Pinpoint the cell where the given text exists, returning its [x, y] midpoint coordinate. 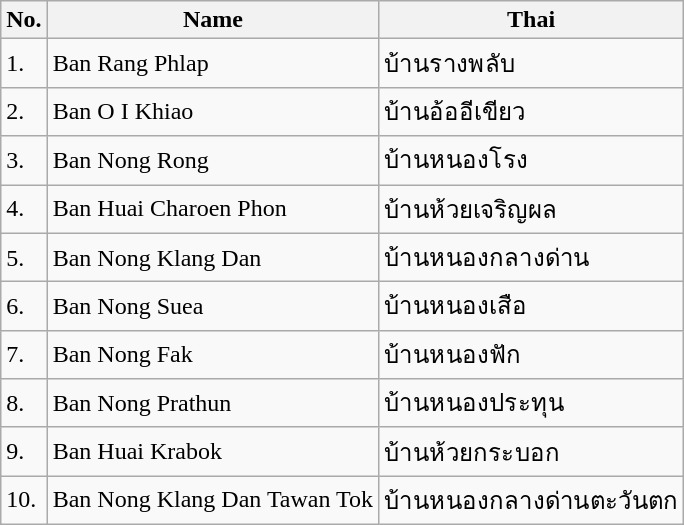
บ้านหนองกลางด่านตะวันตก [532, 500]
4. [24, 208]
Ban O I Khiao [212, 112]
Ban Nong Fak [212, 354]
5. [24, 258]
บ้านหนองฟัก [532, 354]
บ้านรางพลับ [532, 64]
บ้านหนองประทุน [532, 404]
3. [24, 160]
6. [24, 306]
บ้านห้วยเจริญผล [532, 208]
Ban Nong Klang Dan [212, 258]
บ้านหนองกลางด่าน [532, 258]
Ban Rang Phlap [212, 64]
9. [24, 452]
7. [24, 354]
8. [24, 404]
บ้านหนองโรง [532, 160]
บ้านอ้ออีเขียว [532, 112]
Ban Huai Charoen Phon [212, 208]
2. [24, 112]
Ban Nong Prathun [212, 404]
Ban Huai Krabok [212, 452]
Ban Nong Suea [212, 306]
Name [212, 20]
10. [24, 500]
บ้านหนองเสือ [532, 306]
บ้านห้วยกระบอก [532, 452]
No. [24, 20]
Ban Nong Rong [212, 160]
Ban Nong Klang Dan Tawan Tok [212, 500]
1. [24, 64]
Thai [532, 20]
